For the text-containing cell, return its midpoint in [x, y] coordinate format. 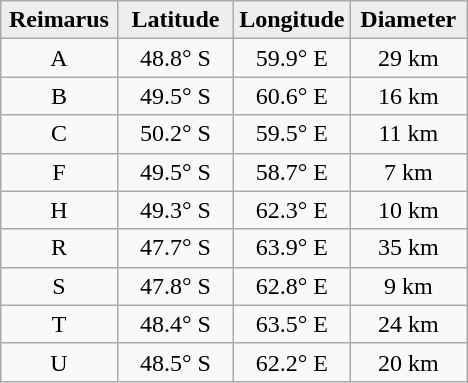
50.2° S [175, 134]
H [59, 210]
Latitude [175, 20]
47.8° S [175, 286]
48.5° S [175, 362]
59.9° E [292, 58]
16 km [408, 96]
60.6° E [292, 96]
63.5° E [292, 324]
58.7° E [292, 172]
20 km [408, 362]
48.8° S [175, 58]
F [59, 172]
U [59, 362]
9 km [408, 286]
24 km [408, 324]
11 km [408, 134]
7 km [408, 172]
63.9° E [292, 248]
59.5° E [292, 134]
R [59, 248]
62.3° E [292, 210]
S [59, 286]
29 km [408, 58]
Longitude [292, 20]
62.8° E [292, 286]
49.3° S [175, 210]
B [59, 96]
48.4° S [175, 324]
10 km [408, 210]
47.7° S [175, 248]
C [59, 134]
Diameter [408, 20]
A [59, 58]
62.2° E [292, 362]
T [59, 324]
Reimarus [59, 20]
35 km [408, 248]
